Determine the [X, Y] coordinate at the center of the cell enclosing the given text.  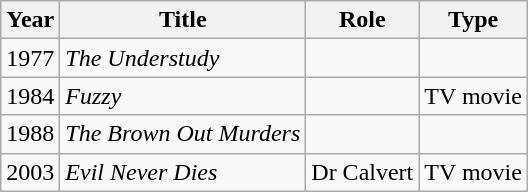
1984 [30, 96]
1988 [30, 134]
Dr Calvert [362, 172]
Fuzzy [183, 96]
Title [183, 20]
1977 [30, 58]
2003 [30, 172]
The Brown Out Murders [183, 134]
Evil Never Dies [183, 172]
Year [30, 20]
Role [362, 20]
Type [474, 20]
The Understudy [183, 58]
